Search for the cell housing the specified text and yield its (X, Y) center coordinate. 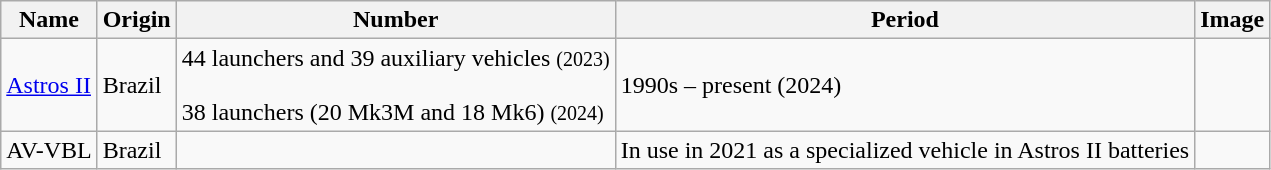
In use in 2021 as a specialized vehicle in Astros II batteries (905, 150)
Image (1232, 20)
Name (49, 20)
1990s – present (2024) (905, 85)
Astros II (49, 85)
Number (396, 20)
Period (905, 20)
Origin (136, 20)
44 launchers and 39 auxiliary vehicles (2023)38 launchers (20 Mk3M and 18 Mk6) (2024) (396, 85)
AV-VBL (49, 150)
